Provide the [X, Y] coordinate of the cell's center where the given text is located.  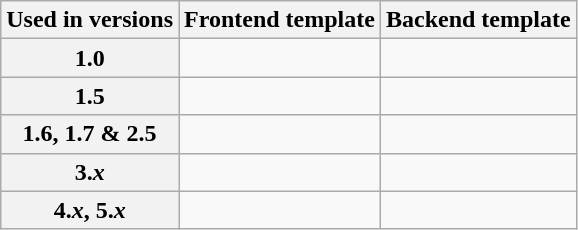
1.6, 1.7 & 2.5 [90, 134]
3.x [90, 172]
1.5 [90, 96]
4.x, 5.x [90, 210]
Used in versions [90, 20]
Backend template [478, 20]
Frontend template [279, 20]
1.0 [90, 58]
